Locate the cell with the specified text and output its (X, Y) center coordinate. 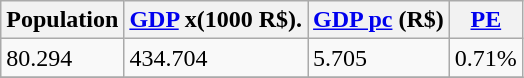
5.705 (379, 58)
0.71% (486, 58)
GDP pc (R$) (379, 20)
GDP x(1000 R$). (216, 20)
434.704 (216, 58)
PE (486, 20)
80.294 (62, 58)
Population (62, 20)
